Return [X, Y] of the center of cell containing provided text 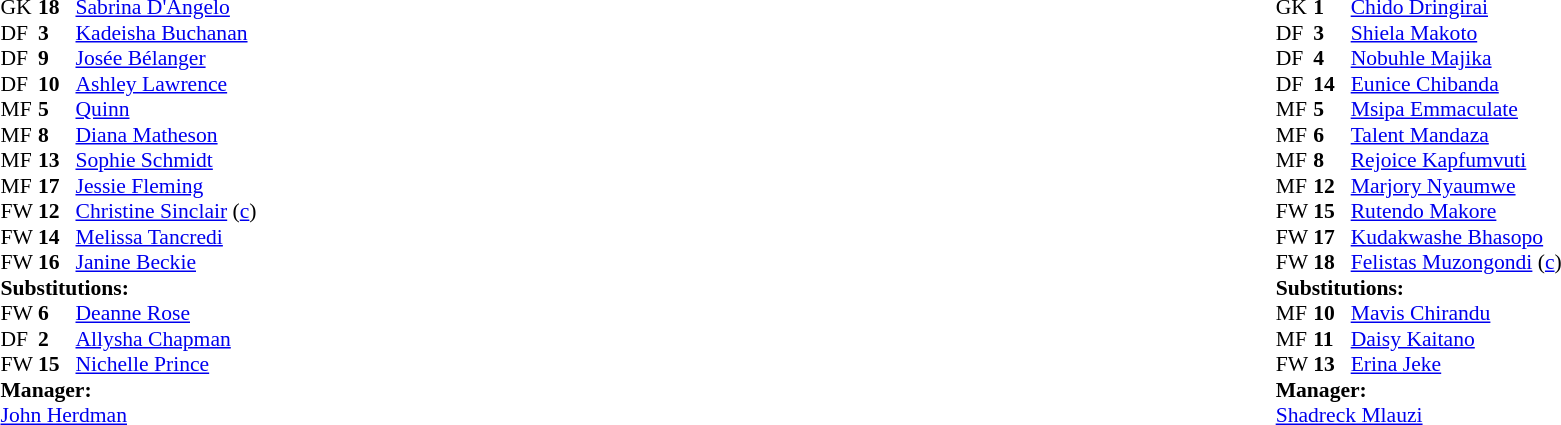
Josée Bélanger [166, 59]
4 [1332, 59]
Christine Sinclair (c) [166, 211]
9 [57, 59]
Manager: [128, 390]
Allysha Chapman [166, 339]
Jessie Fleming [166, 186]
Melissa Tancredi [166, 237]
Diana Matheson [166, 135]
Kadeisha Buchanan [166, 33]
Quinn [166, 109]
Ashley Lawrence [166, 84]
Nichelle Prince [166, 365]
2 [57, 339]
Substitutions: [128, 288]
Janine Beckie [166, 263]
11 [1332, 339]
Sophie Schmidt [166, 161]
16 [57, 263]
18 [1332, 263]
Deanne Rose [166, 313]
